Find where the given text appears and provide that cell's center as [X, Y] coordinate. 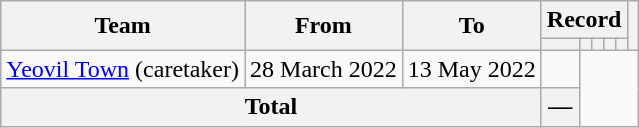
From [324, 26]
To [472, 26]
— [560, 107]
Team [123, 26]
Total [272, 107]
Yeovil Town (caretaker) [123, 69]
13 May 2022 [472, 69]
Record [584, 20]
28 March 2022 [324, 69]
